Return the (X, Y) coordinate for the center point of the cell that contains the specified text.  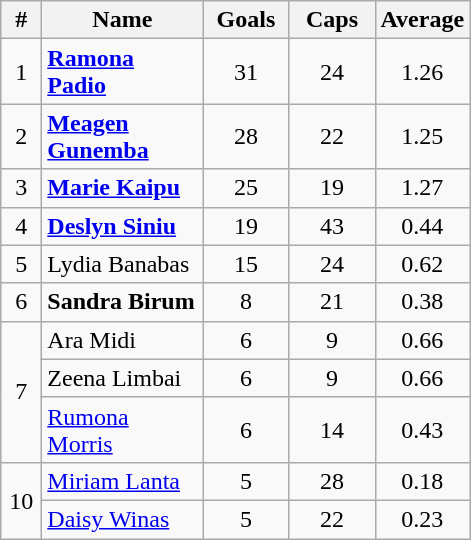
Meagen Gunemba (122, 136)
10 (22, 500)
Name (122, 20)
0.62 (422, 264)
1.26 (422, 72)
7 (22, 392)
2 (22, 136)
Marie Kaipu (122, 188)
Caps (332, 20)
14 (332, 430)
Miriam Lanta (122, 481)
15 (246, 264)
Rumona Morris (122, 430)
Deslyn Siniu (122, 226)
Ara Midi (122, 340)
0.44 (422, 226)
25 (246, 188)
Sandra Birum (122, 302)
Ramona Padio (122, 72)
Average (422, 20)
0.18 (422, 481)
Lydia Banabas (122, 264)
43 (332, 226)
31 (246, 72)
Goals (246, 20)
1 (22, 72)
0.38 (422, 302)
1.25 (422, 136)
3 (22, 188)
# (22, 20)
21 (332, 302)
Zeena Limbai (122, 378)
Daisy Winas (122, 519)
8 (246, 302)
4 (22, 226)
1.27 (422, 188)
0.43 (422, 430)
0.23 (422, 519)
